Provide the (X, Y) coordinate of the cell's center where the given text is located.  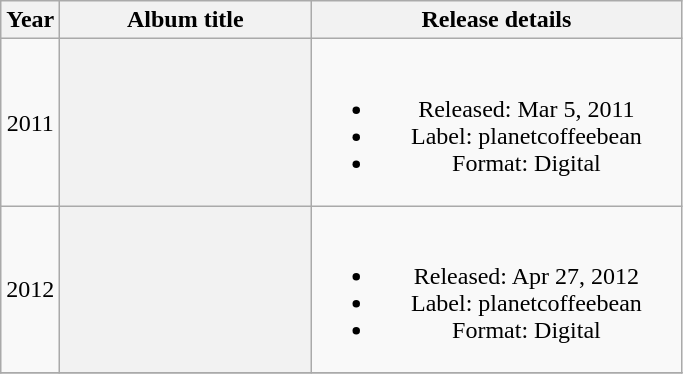
2012 (30, 290)
Released: Mar 5, 2011Label: planetcoffeebeanFormat: Digital (496, 122)
Released: Apr 27, 2012Label: planetcoffeebeanFormat: Digital (496, 290)
Release details (496, 20)
Album title (186, 20)
Year (30, 20)
2011 (30, 122)
